Identify which cell holds the provided text, then report its [X, Y] central coordinate. 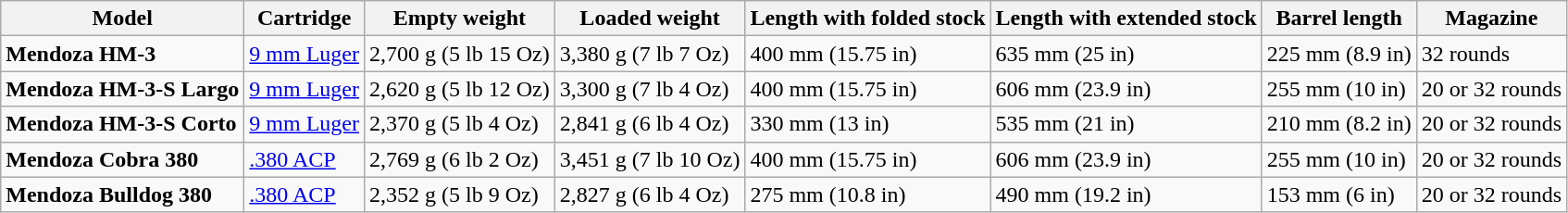
Cartridge [305, 19]
Mendoza Cobra 380 [122, 159]
Mendoza HM-3-S Corto [122, 124]
Mendoza Bulldog 380 [122, 194]
Magazine [1491, 19]
2,700 g (5 lb 15 Oz) [459, 54]
Mendoza HM-3-S Largo [122, 89]
32 rounds [1491, 54]
275 mm (10.8 in) [868, 194]
3,451 g (7 lb 10 Oz) [650, 159]
225 mm (8.9 in) [1338, 54]
153 mm (6 in) [1338, 194]
2,769 g (6 lb 2 Oz) [459, 159]
Length with extended stock [1126, 19]
3,300 g (7 lb 4 Oz) [650, 89]
2,827 g (6 lb 4 Oz) [650, 194]
3,380 g (7 lb 7 Oz) [650, 54]
Loaded weight [650, 19]
490 mm (19.2 in) [1126, 194]
2,370 g (5 lb 4 Oz) [459, 124]
635 mm (25 in) [1126, 54]
2,841 g (6 lb 4 Oz) [650, 124]
535 mm (21 in) [1126, 124]
Model [122, 19]
330 mm (13 in) [868, 124]
2,352 g (5 lb 9 Oz) [459, 194]
Barrel length [1338, 19]
Length with folded stock [868, 19]
Empty weight [459, 19]
Mendoza HM-3 [122, 54]
2,620 g (5 lb 12 Oz) [459, 89]
210 mm (8.2 in) [1338, 124]
